Determine the [x, y] coordinate at the center of the cell enclosing the given text.  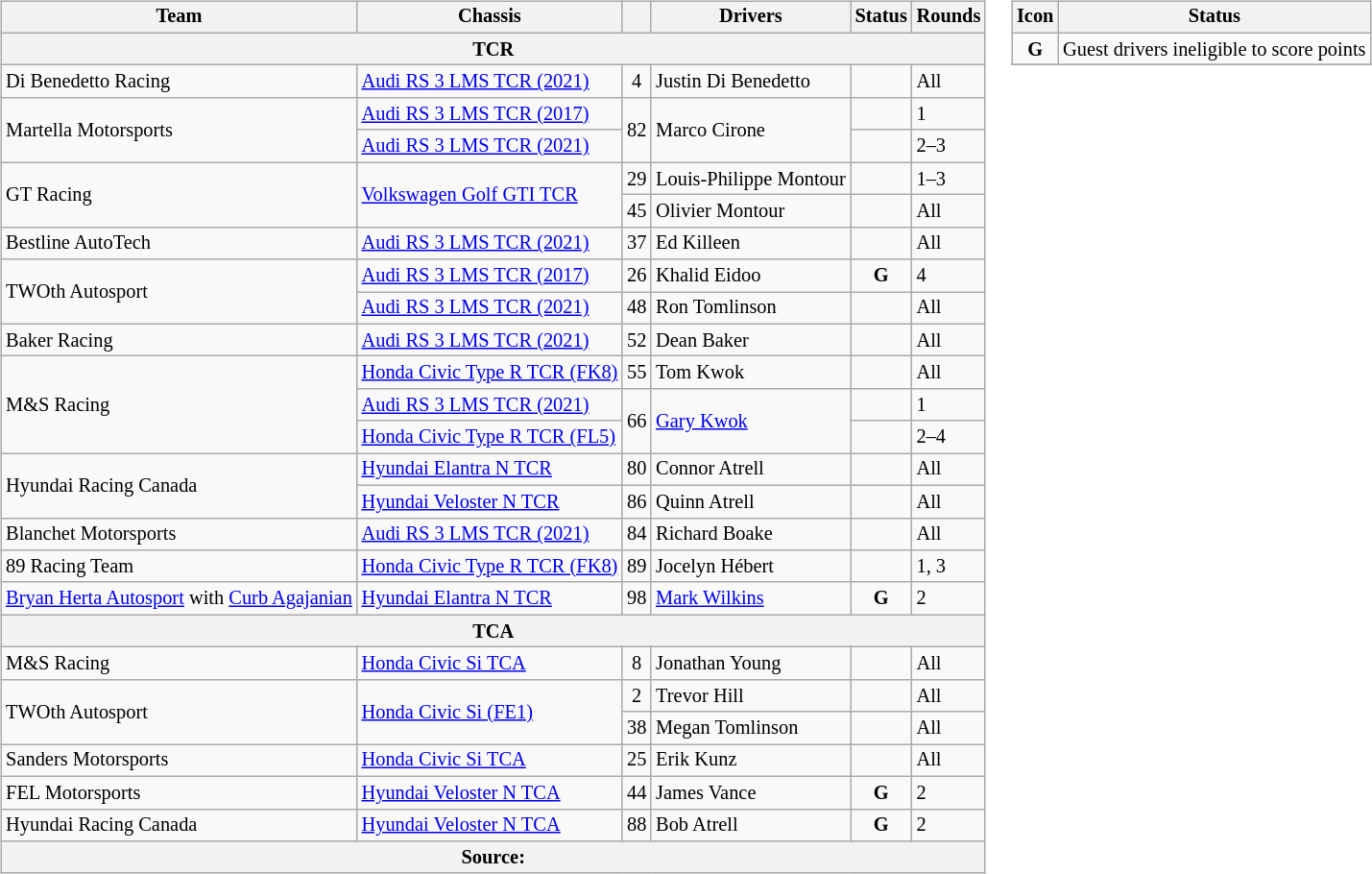
Di Benedetto Racing [179, 82]
Rounds [949, 17]
GT Racing [179, 194]
Louis-Philippe Montour [751, 179]
1, 3 [949, 567]
Chassis [490, 17]
37 [637, 243]
Guest drivers ineligible to score points [1214, 49]
Gary Kwok [751, 421]
Dean Baker [751, 340]
Jonathan Young [751, 664]
1–3 [949, 179]
TCA [493, 631]
29 [637, 179]
Bestline AutoTech [179, 243]
Volkswagen Golf GTI TCR [490, 194]
Khalid Eidoo [751, 276]
80 [637, 470]
52 [637, 340]
Richard Boake [751, 534]
TCR [493, 49]
Martella Motorsports [179, 131]
Baker Racing [179, 340]
Ed Killeen [751, 243]
66 [637, 421]
Trevor Hill [751, 695]
Tom Kwok [751, 373]
Connor Atrell [751, 470]
82 [637, 131]
2–4 [949, 437]
84 [637, 534]
Olivier Montour [751, 211]
55 [637, 373]
Drivers [751, 17]
Jocelyn Hébert [751, 567]
44 [637, 792]
James Vance [751, 792]
Sanders Motorsports [179, 761]
88 [637, 825]
Bryan Herta Autosport with Curb Agajanian [179, 598]
98 [637, 598]
Erik Kunz [751, 761]
Source: [493, 858]
2–3 [949, 146]
Marco Cirone [751, 131]
Justin Di Benedetto [751, 82]
Honda Civic Type R TCR (FL5) [490, 437]
48 [637, 308]
Quinn Atrell [751, 501]
89 Racing Team [179, 567]
45 [637, 211]
Team [179, 17]
Icon [1035, 17]
25 [637, 761]
Blanchet Motorsports [179, 534]
26 [637, 276]
89 [637, 567]
Mark Wilkins [751, 598]
Hyundai Veloster N TCR [490, 501]
8 [637, 664]
86 [637, 501]
Bob Atrell [751, 825]
Megan Tomlinson [751, 728]
FEL Motorsports [179, 792]
38 [637, 728]
Honda Civic Si (FE1) [490, 711]
Ron Tomlinson [751, 308]
